Output the (x, y) coordinate of the center of the cell containing the given text.  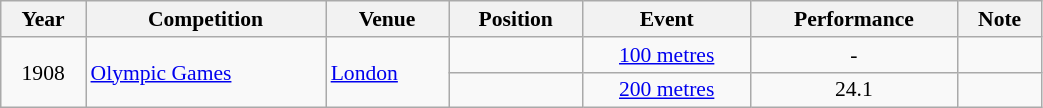
Competition (206, 19)
Year (44, 19)
Note (1000, 19)
Venue (388, 19)
Event (667, 19)
London (388, 72)
200 metres (667, 90)
Olympic Games (206, 72)
1908 (44, 72)
- (854, 55)
100 metres (667, 55)
Position (516, 19)
24.1 (854, 90)
Performance (854, 19)
